Return the (X, Y) coordinate for the center point of the cell that contains the specified text.  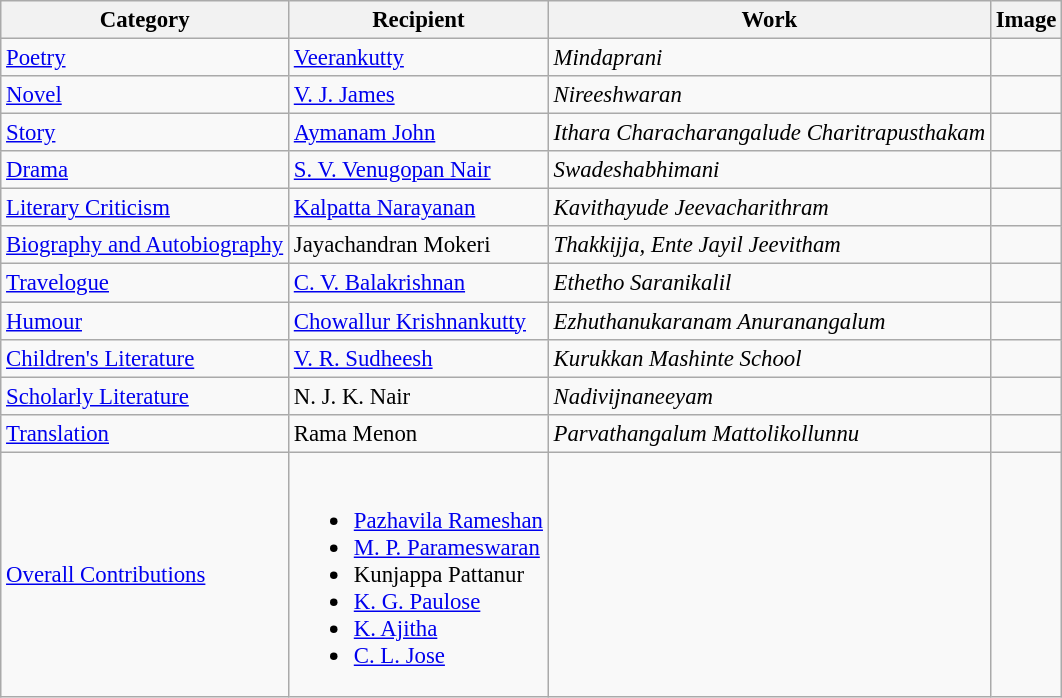
Ezhuthanukaranam Anuranangalum (769, 321)
Nireeshwaran (769, 95)
Thakkijja, Ente Jayil Jeevitham (769, 245)
V. J. James (418, 95)
Rama Menon (418, 433)
Biography and Autobiography (145, 245)
S. V. Venugopan Nair (418, 170)
Aymanam John (418, 133)
Mindaprani (769, 58)
Category (145, 20)
Swadeshabhimani (769, 170)
Nadivijnaneeyam (769, 396)
Novel (145, 95)
Ithara Characharangalude Charitrapusthakam (769, 133)
Travelogue (145, 283)
Translation (145, 433)
Recipient (418, 20)
Literary Criticism (145, 208)
Humour (145, 321)
Jayachandran Mokeri (418, 245)
Parvathangalum Mattolikollunnu (769, 433)
Image (1026, 20)
Pazhavila RameshanM. P. ParameswaranKunjappa PattanurK. G. PauloseK. AjithaC. L. Jose (418, 574)
Drama (145, 170)
Children's Literature (145, 358)
Poetry (145, 58)
Kurukkan Mashinte School (769, 358)
N. J. K. Nair (418, 396)
Overall Contributions (145, 574)
Chowallur Krishnankutty (418, 321)
V. R. Sudheesh (418, 358)
C. V. Balakrishnan (418, 283)
Work (769, 20)
Ethetho Saranikalil (769, 283)
Kalpatta Narayanan (418, 208)
Scholarly Literature (145, 396)
Kavithayude Jeevacharithram (769, 208)
Story (145, 133)
Veerankutty (418, 58)
